Capture the cell that displays the provided text and extract its [x, y] central coordinate. 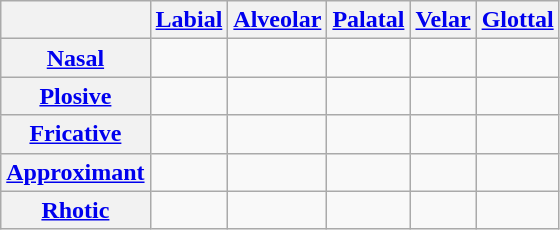
Fricative [76, 134]
Palatal [368, 20]
Alveolar [278, 20]
Rhotic [76, 210]
Labial [189, 20]
Nasal [76, 58]
Plosive [76, 96]
Velar [443, 20]
Glottal [518, 20]
Approximant [76, 172]
